Locate the cell with the specified text and output its (X, Y) center coordinate. 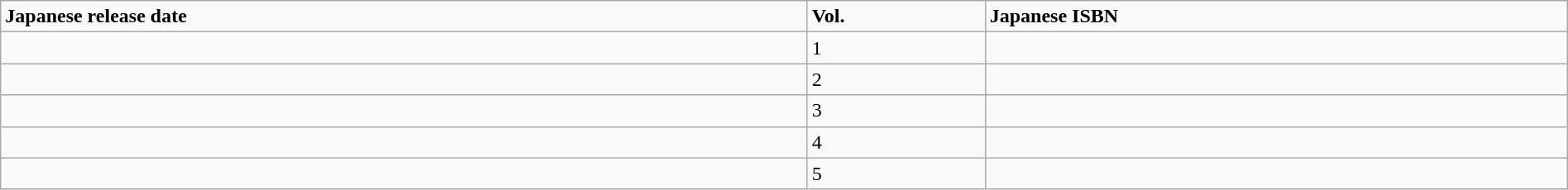
5 (896, 173)
1 (896, 48)
Japanese ISBN (1276, 17)
Japanese release date (404, 17)
4 (896, 142)
3 (896, 111)
Vol. (896, 17)
2 (896, 79)
